For the text-containing cell, return its midpoint in [X, Y] coordinate format. 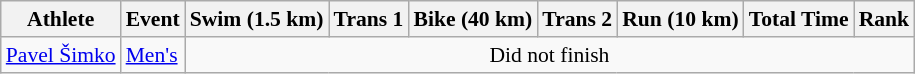
Swim (1.5 km) [257, 19]
Bike (40 km) [472, 19]
Men's [153, 55]
Event [153, 19]
Trans 1 [369, 19]
Total Time [799, 19]
Rank [884, 19]
Athlete [61, 19]
Run (10 km) [680, 19]
Pavel Šimko [61, 55]
Trans 2 [577, 19]
Did not finish [550, 55]
